Pinpoint the cell where the given text exists, returning its [X, Y] midpoint coordinate. 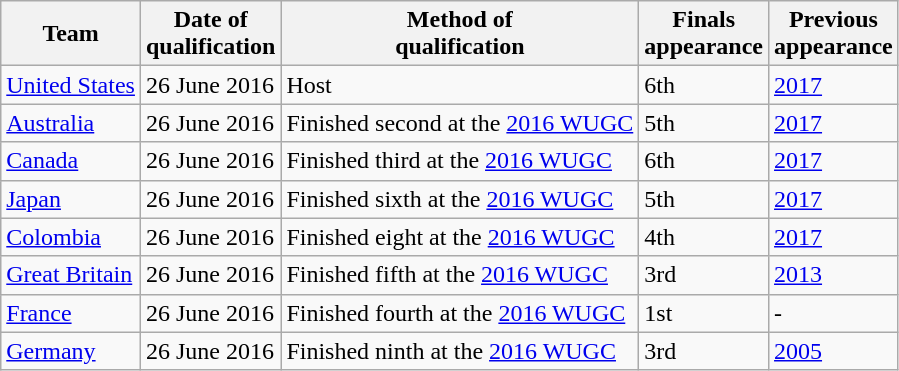
2005 [834, 351]
Finished third at the 2016 WUGC [460, 161]
Team [71, 34]
United States [71, 85]
Previousappearance [834, 34]
Canada [71, 161]
Finished sixth at the 2016 WUGC [460, 199]
Finished second at the 2016 WUGC [460, 123]
1st [704, 313]
Finished fourth at the 2016 WUGC [460, 313]
Finished fifth at the 2016 WUGC [460, 275]
2013 [834, 275]
Finalsappearance [704, 34]
France [71, 313]
Date ofqualification [210, 34]
Finished eight at the 2016 WUGC [460, 237]
4th [704, 237]
Finished ninth at the 2016 WUGC [460, 351]
Colombia [71, 237]
Great Britain [71, 275]
Japan [71, 199]
Method ofqualification [460, 34]
Germany [71, 351]
Australia [71, 123]
Host [460, 85]
- [834, 313]
